Output the (X, Y) coordinate of the center of the cell containing the given text.  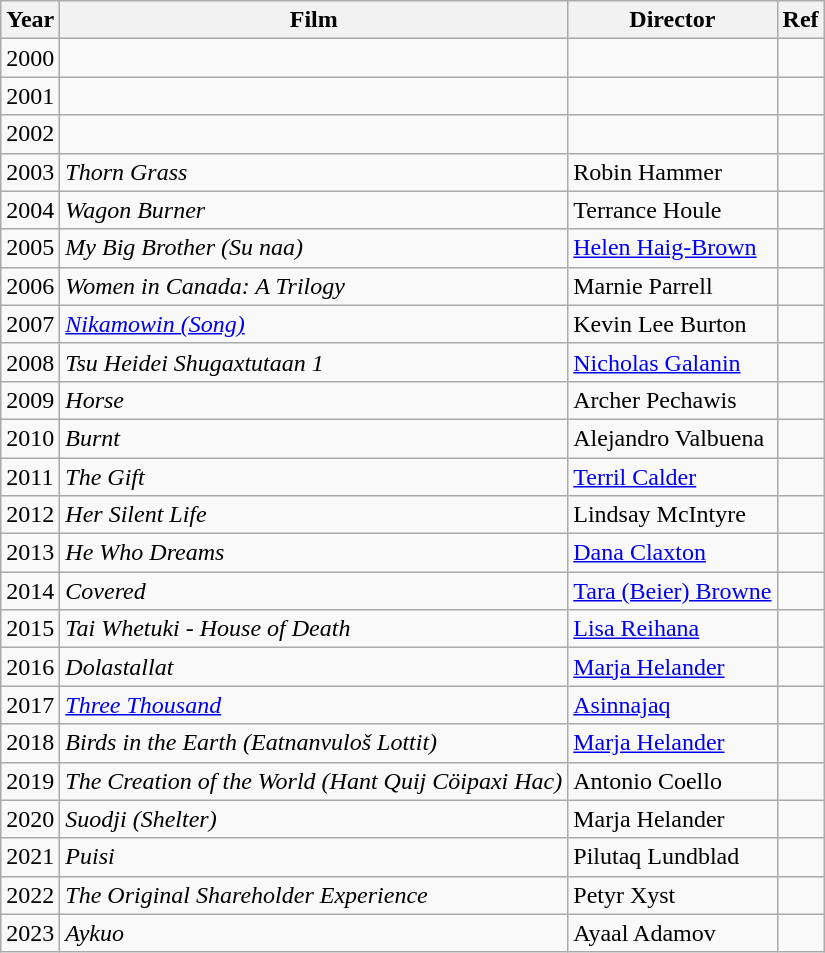
Birds in the Earth (Eatnanvuloš Lottit) (314, 743)
Helen Haig-Brown (672, 248)
Nicholas Galanin (672, 362)
2011 (30, 477)
2005 (30, 248)
Her Silent Life (314, 515)
2001 (30, 96)
2014 (30, 591)
Aykuo (314, 933)
Asinnajaq (672, 705)
Archer Pechawis (672, 400)
Thorn Grass (314, 172)
2006 (30, 286)
2008 (30, 362)
Film (314, 20)
2000 (30, 58)
Terril Calder (672, 477)
Puisi (314, 857)
Lindsay McIntyre (672, 515)
Director (672, 20)
Year (30, 20)
2002 (30, 134)
Kevin Lee Burton (672, 324)
Women in Canada: A Trilogy (314, 286)
He Who Dreams (314, 553)
Tai Whetuki - House of Death (314, 629)
Tsu Heidei Shugaxtutaan 1 (314, 362)
2003 (30, 172)
2004 (30, 210)
2022 (30, 895)
Nikamowin (Song) (314, 324)
2013 (30, 553)
Dolastallat (314, 667)
The Gift (314, 477)
Lisa Reihana (672, 629)
2023 (30, 933)
Three Thousand (314, 705)
Dana Claxton (672, 553)
The Original Shareholder Experience (314, 895)
Horse (314, 400)
Marnie Parrell (672, 286)
2012 (30, 515)
2020 (30, 819)
My Big Brother (Su naa) (314, 248)
2015 (30, 629)
Suodji (Shelter) (314, 819)
2019 (30, 781)
Covered (314, 591)
The Creation of the World (Hant Quij Cöipaxi Hac) (314, 781)
2010 (30, 438)
Ayaal Adamov (672, 933)
Ref (800, 20)
Tara (Beier) Browne (672, 591)
Alejandro Valbuena (672, 438)
Terrance Houle (672, 210)
Pilutaq Lundblad (672, 857)
2021 (30, 857)
2017 (30, 705)
Wagon Burner (314, 210)
2016 (30, 667)
Antonio Coello (672, 781)
2007 (30, 324)
Robin Hammer (672, 172)
2018 (30, 743)
Petyr Xyst (672, 895)
2009 (30, 400)
Burnt (314, 438)
